Provide the [X, Y] coordinate of the cell's center where the given text is located.  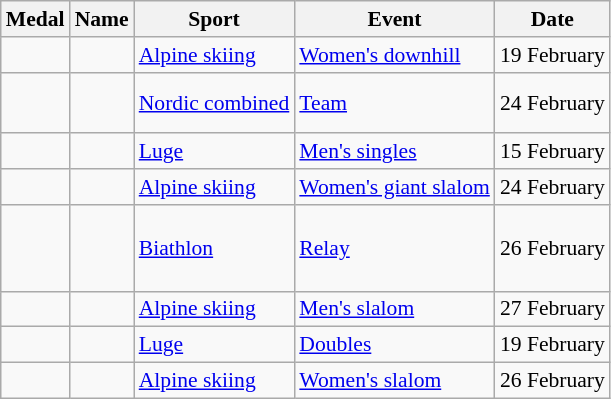
Date [552, 19]
Biathlon [214, 248]
Women's downhill [394, 55]
27 February [552, 309]
15 February [552, 152]
Event [394, 19]
Sport [214, 19]
Women's giant slalom [394, 187]
Relay [394, 248]
Nordic combined [214, 102]
Name [102, 19]
Men's singles [394, 152]
Team [394, 102]
Doubles [394, 345]
Men's slalom [394, 309]
Women's slalom [394, 381]
Medal [36, 19]
